Search for the cell housing the specified text and yield its (X, Y) center coordinate. 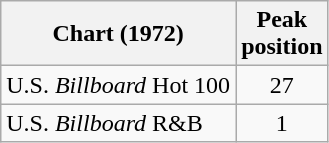
U.S. Billboard Hot 100 (118, 85)
Chart (1972) (118, 34)
U.S. Billboard R&B (118, 123)
1 (282, 123)
27 (282, 85)
Peakposition (282, 34)
